Locate the cell with the specified text and output its [x, y] center coordinate. 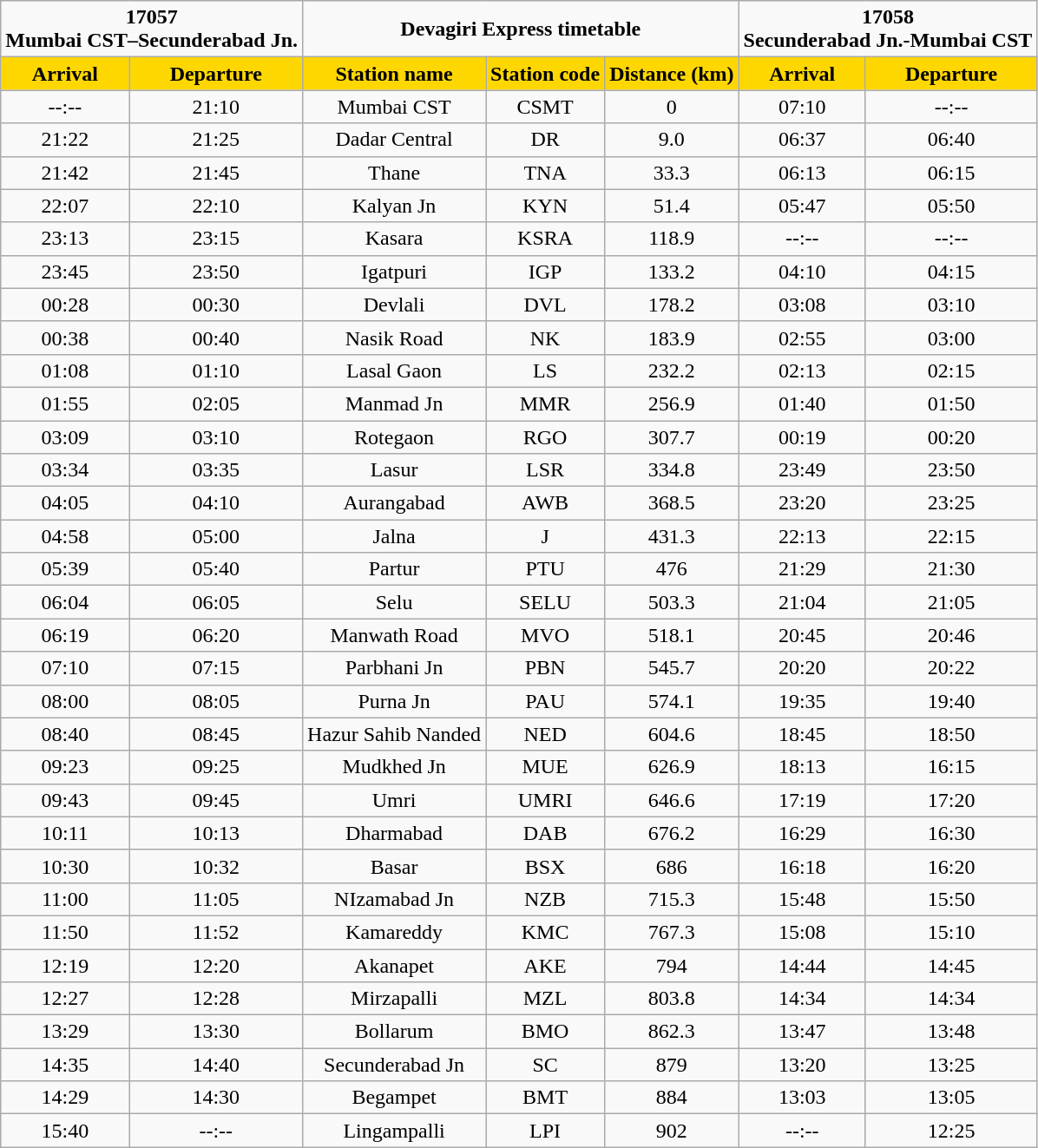
06:15 [951, 173]
17058 Secunderabad Jn.-Mumbai CST [888, 30]
05:40 [216, 569]
12:28 [216, 999]
646.6 [672, 800]
00:28 [65, 305]
20:46 [951, 635]
133.2 [672, 272]
503.3 [672, 602]
794 [672, 966]
686 [672, 866]
Dadar Central [394, 140]
NK [545, 338]
03:35 [216, 470]
368.5 [672, 503]
08:45 [216, 734]
23:45 [65, 272]
23:13 [65, 239]
03:09 [65, 436]
Devlali [394, 305]
0 [672, 107]
14:29 [65, 1098]
574.1 [672, 701]
Nasik Road [394, 338]
05:47 [802, 206]
256.9 [672, 403]
14:45 [951, 966]
Distance (km) [672, 74]
13:05 [951, 1098]
00:20 [951, 436]
12:20 [216, 966]
12:19 [65, 966]
08:40 [65, 734]
01:08 [65, 371]
AKE [545, 966]
879 [672, 1065]
431.3 [672, 536]
13:25 [951, 1065]
20:20 [802, 668]
715.3 [672, 899]
LPI [545, 1131]
02:13 [802, 371]
767.3 [672, 932]
KSRA [545, 239]
14:30 [216, 1098]
06:04 [65, 602]
118.9 [672, 239]
09:43 [65, 800]
21:25 [216, 140]
11:50 [65, 932]
Purna Jn [394, 701]
00:38 [65, 338]
00:30 [216, 305]
Akanapet [394, 966]
Bollarum [394, 1032]
TNA [545, 173]
Lingampalli [394, 1131]
Rotegaon [394, 436]
06:13 [802, 173]
01:10 [216, 371]
23:25 [951, 503]
Manmad Jn [394, 403]
06:40 [951, 140]
MMR [545, 403]
KYN [545, 206]
07:15 [216, 668]
13:20 [802, 1065]
09:45 [216, 800]
Mumbai CST [394, 107]
22:13 [802, 536]
19:35 [802, 701]
02:05 [216, 403]
06:37 [802, 140]
10:11 [65, 833]
BMT [545, 1098]
CSMT [545, 107]
Kalyan Jn [394, 206]
03:08 [802, 305]
18:50 [951, 734]
21:22 [65, 140]
Basar [394, 866]
518.1 [672, 635]
Mudkhed Jn [394, 767]
10:30 [65, 866]
334.8 [672, 470]
04:58 [65, 536]
NIzamabad Jn [394, 899]
545.7 [672, 668]
Manwath Road [394, 635]
Aurangabad [394, 503]
17:20 [951, 800]
DAB [545, 833]
01:50 [951, 403]
10:13 [216, 833]
PAU [545, 701]
08:05 [216, 701]
00:19 [802, 436]
09:25 [216, 767]
626.9 [672, 767]
Umri [394, 800]
9.0 [672, 140]
15:40 [65, 1131]
02:55 [802, 338]
12:27 [65, 999]
14:35 [65, 1065]
16:18 [802, 866]
MUE [545, 767]
05:00 [216, 536]
00:40 [216, 338]
05:50 [951, 206]
21:30 [951, 569]
13:29 [65, 1032]
21:45 [216, 173]
04:15 [951, 272]
902 [672, 1131]
22:10 [216, 206]
Begampet [394, 1098]
UMRI [545, 800]
Hazur Sahib Nanded [394, 734]
08:00 [65, 701]
03:00 [951, 338]
MZL [545, 999]
21:42 [65, 173]
15:50 [951, 899]
06:20 [216, 635]
Dharmabad [394, 833]
SELU [545, 602]
17057 Mumbai CST–Secunderabad Jn. [152, 30]
21:29 [802, 569]
Mirzapalli [394, 999]
NED [545, 734]
13:47 [802, 1032]
LSR [545, 470]
23:20 [802, 503]
11:00 [65, 899]
13:03 [802, 1098]
06:05 [216, 602]
19:40 [951, 701]
MVO [545, 635]
16:15 [951, 767]
178.2 [672, 305]
23:49 [802, 470]
22:15 [951, 536]
PBN [545, 668]
18:45 [802, 734]
862.3 [672, 1032]
13:48 [951, 1032]
01:55 [65, 403]
14:44 [802, 966]
Selu [394, 602]
01:40 [802, 403]
05:39 [65, 569]
PTU [545, 569]
AWB [545, 503]
23:15 [216, 239]
21:04 [802, 602]
Kamareddy [394, 932]
15:08 [802, 932]
12:25 [951, 1131]
16:29 [802, 833]
Kasara [394, 239]
21:05 [951, 602]
16:20 [951, 866]
20:22 [951, 668]
Station code [545, 74]
15:48 [802, 899]
33.3 [672, 173]
SC [545, 1065]
10:32 [216, 866]
02:15 [951, 371]
Lasur [394, 470]
Igatpuri [394, 272]
J [545, 536]
RGO [545, 436]
17:19 [802, 800]
18:13 [802, 767]
Lasal Gaon [394, 371]
NZB [545, 899]
KMC [545, 932]
BSX [545, 866]
Station name [394, 74]
Devagiri Express timetable [521, 30]
BMO [545, 1032]
Jalna [394, 536]
03:34 [65, 470]
DR [545, 140]
13:30 [216, 1032]
06:19 [65, 635]
22:07 [65, 206]
232.2 [672, 371]
14:40 [216, 1065]
11:05 [216, 899]
DVL [545, 305]
51.4 [672, 206]
803.8 [672, 999]
Partur [394, 569]
LS [545, 371]
09:23 [65, 767]
604.6 [672, 734]
21:10 [216, 107]
676.2 [672, 833]
476 [672, 569]
307.7 [672, 436]
Secunderabad Jn [394, 1065]
183.9 [672, 338]
Thane [394, 173]
15:10 [951, 932]
884 [672, 1098]
20:45 [802, 635]
IGP [545, 272]
04:05 [65, 503]
Parbhani Jn [394, 668]
11:52 [216, 932]
16:30 [951, 833]
